For the text-containing cell, return its midpoint in [X, Y] coordinate format. 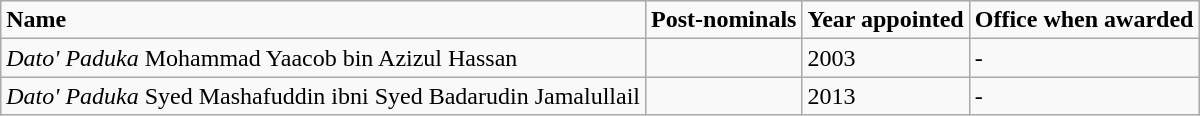
2013 [886, 96]
Dato' Paduka Syed Mashafuddin ibni Syed Badarudin Jamalullail [324, 96]
Post-nominals [724, 20]
Dato' Paduka Mohammad Yaacob bin Azizul Hassan [324, 58]
Year appointed [886, 20]
Office when awarded [1084, 20]
Name [324, 20]
2003 [886, 58]
